Determine the [x, y] coordinate at the center of the cell enclosing the given text.  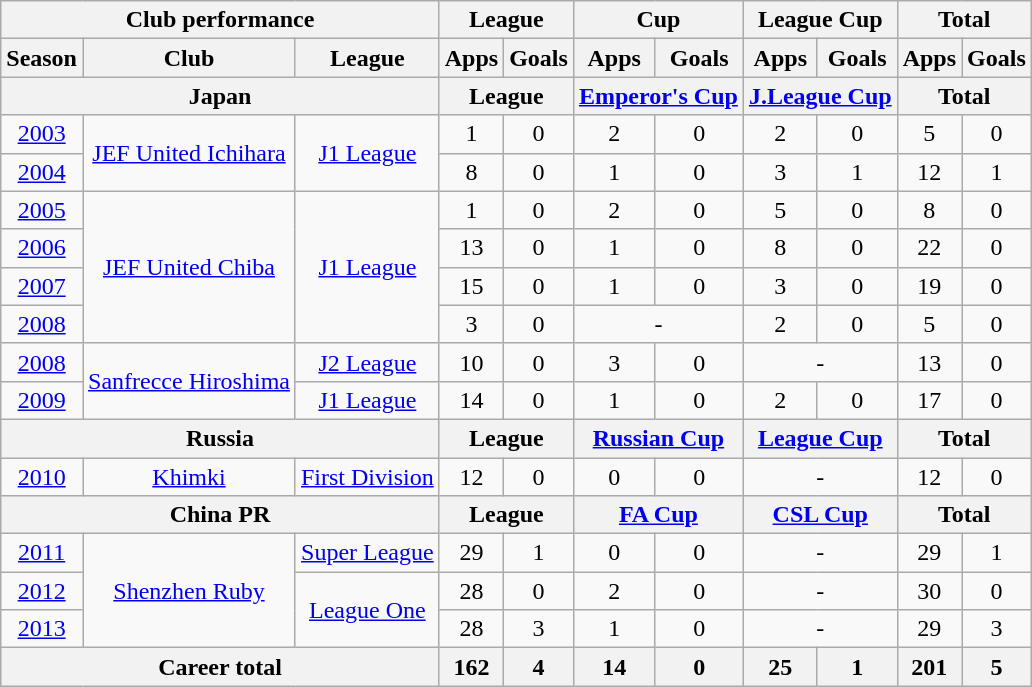
2006 [42, 248]
25 [780, 667]
Russian Cup [658, 438]
J.League Cup [820, 96]
JEF United Ichihara [188, 153]
Emperor's Cup [658, 96]
2012 [42, 591]
17 [929, 400]
China PR [220, 515]
League One [367, 610]
15 [471, 286]
Shenzhen Ruby [188, 591]
Sanfrecce Hiroshima [188, 381]
2004 [42, 172]
2010 [42, 477]
Khimki [188, 477]
2013 [42, 629]
FA Cup [658, 515]
201 [929, 667]
2011 [42, 553]
30 [929, 591]
Club performance [220, 20]
Cup [658, 20]
2009 [42, 400]
Russia [220, 438]
First Division [367, 477]
Club [188, 58]
2005 [42, 210]
Super League [367, 553]
2007 [42, 286]
JEF United Chiba [188, 267]
10 [471, 362]
4 [539, 667]
CSL Cup [820, 515]
162 [471, 667]
J2 League [367, 362]
2003 [42, 134]
22 [929, 248]
Japan [220, 96]
Career total [220, 667]
Season [42, 58]
19 [929, 286]
